For the text-containing cell, return its midpoint in (X, Y) coordinate format. 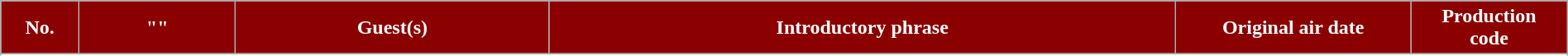
"" (157, 28)
Introductory phrase (863, 28)
Guest(s) (392, 28)
No. (40, 28)
Production code (1489, 28)
Original air date (1293, 28)
